Search for the cell housing the specified text and yield its [X, Y] center coordinate. 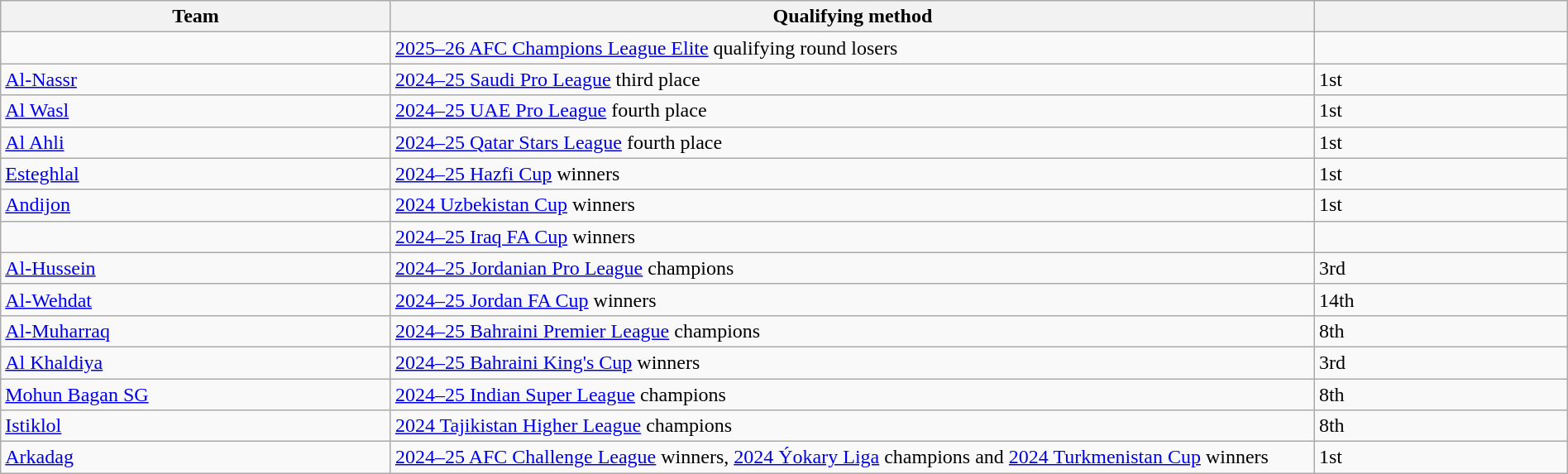
2024 Uzbekistan Cup winners [852, 205]
2025–26 AFC Champions League Elite qualifying round losers [852, 48]
2024–25 Qatar Stars League fourth place [852, 142]
Al-Nassr [196, 79]
Al-Wehdat [196, 299]
2024–25 Jordan FA Cup winners [852, 299]
Arkadag [196, 457]
Istiklol [196, 426]
2024–25 Indian Super League champions [852, 395]
2024–25 Bahraini Premier League champions [852, 331]
2024–25 Hazfi Cup winners [852, 174]
2024–25 Jordanian Pro League champions [852, 268]
Al-Hussein [196, 268]
Al Ahli [196, 142]
Andijon [196, 205]
Qualifying method [852, 17]
Mohun Bagan SG [196, 395]
2024–25 AFC Challenge League winners, 2024 Ýokary Liga champions and 2024 Turkmenistan Cup winners [852, 457]
Al Khaldiya [196, 362]
14th [1441, 299]
2024–25 Iraq FA Cup winners [852, 237]
Al Wasl [196, 111]
Al-Muharraq [196, 331]
2024–25 Bahraini King's Cup winners [852, 362]
Esteghlal [196, 174]
Team [196, 17]
2024–25 Saudi Pro League third place [852, 79]
2024–25 UAE Pro League fourth place [852, 111]
2024 Tajikistan Higher League champions [852, 426]
